Extract the (x, y) coordinate from the center of the cell holding the provided text.  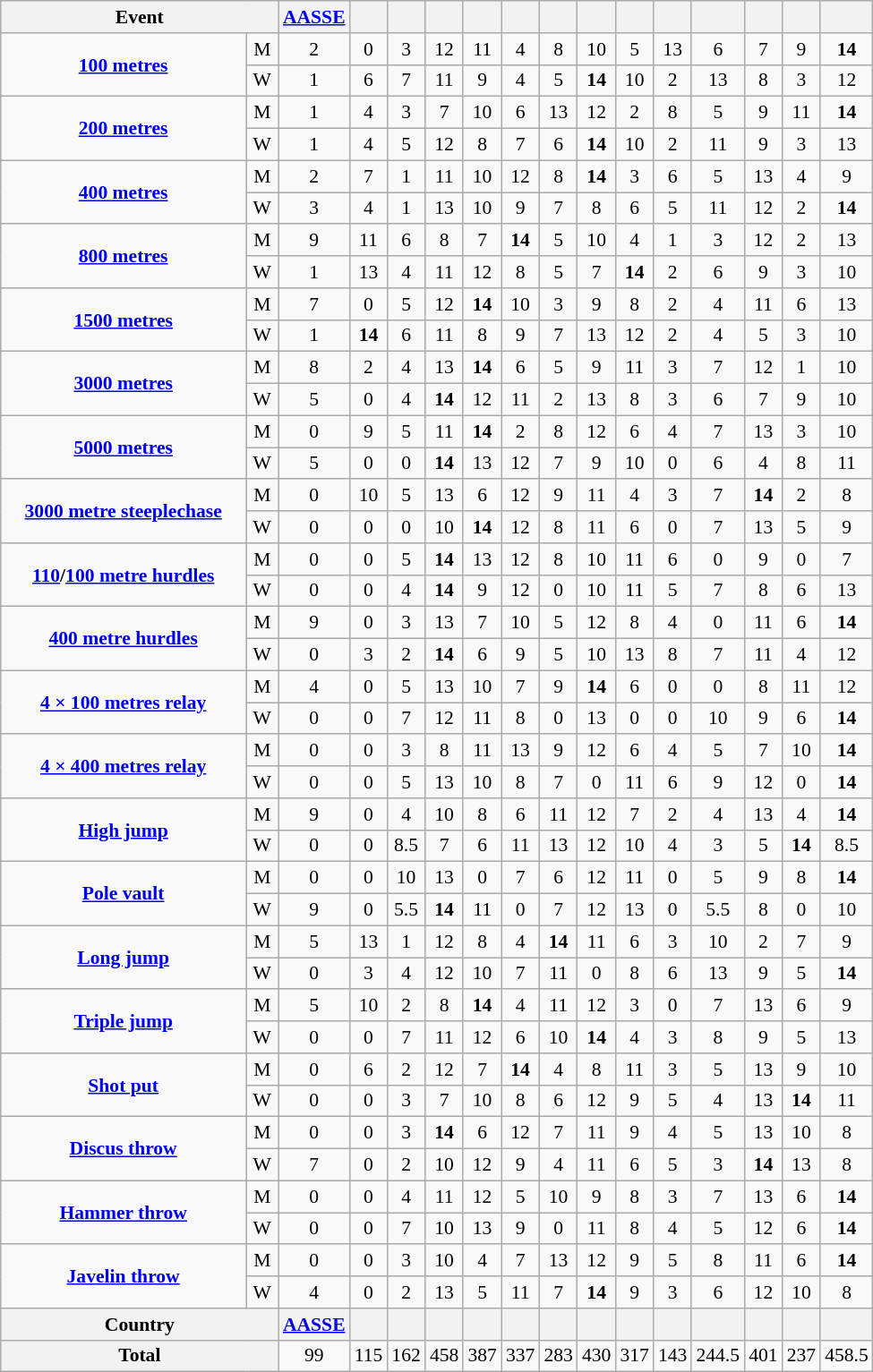
Pole vault (124, 893)
4 × 100 metres relay (124, 702)
Javelin throw (124, 1276)
3000 metre steeplechase (124, 512)
Event (140, 17)
244.5 (718, 1356)
Long jump (124, 958)
100 metres (124, 64)
Hammer throw (124, 1212)
Discus throw (124, 1149)
Shot put (124, 1085)
387 (482, 1356)
143 (673, 1356)
5000 metres (124, 447)
800 metres (124, 256)
Triple jump (124, 1022)
200 metres (124, 129)
1500 metres (124, 320)
458.5 (847, 1356)
401 (763, 1356)
110/100 metre hurdles (124, 575)
Country (140, 1325)
3000 metres (124, 383)
430 (596, 1356)
400 metre hurdles (124, 639)
283 (559, 1356)
High jump (124, 831)
317 (634, 1356)
99 (314, 1356)
237 (802, 1356)
115 (369, 1356)
Total (140, 1356)
4 × 400 metres relay (124, 766)
400 metres (124, 192)
458 (444, 1356)
162 (407, 1356)
337 (521, 1356)
